Return [X, Y] of the center of cell containing provided text 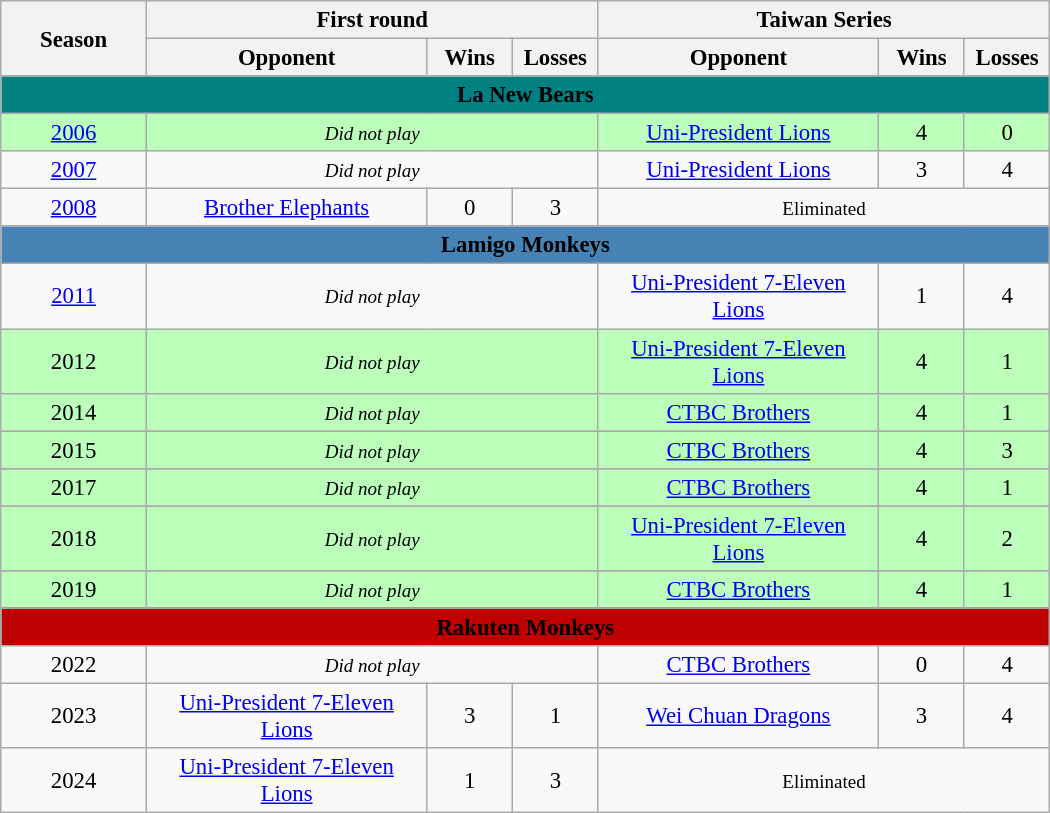
2019 [74, 590]
Wei Chuan Dragons [738, 716]
Taiwan Series [824, 20]
First round [372, 20]
2014 [74, 412]
2 [1007, 538]
2012 [74, 362]
Rakuten Monkeys [526, 627]
2023 [74, 716]
La New Bears [526, 95]
Season [74, 38]
2017 [74, 487]
2007 [74, 170]
Brother Elephants [286, 208]
2015 [74, 450]
2008 [74, 208]
2018 [74, 538]
2024 [74, 780]
2011 [74, 296]
2022 [74, 665]
2006 [74, 133]
Lamigo Monkeys [526, 245]
